Determine the [X, Y] coordinate at the center of the cell enclosing the given text.  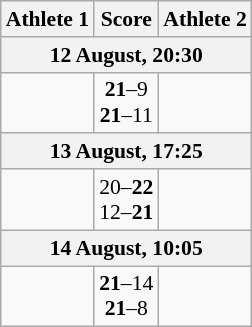
20–2212–21 [126, 200]
12 August, 20:30 [126, 55]
13 August, 17:25 [126, 152]
Athlete 1 [48, 19]
21–921–11 [126, 102]
14 August, 10:05 [126, 248]
21–1421–8 [126, 296]
Score [126, 19]
Athlete 2 [204, 19]
